Pinpoint the cell where the given text exists, returning its (x, y) midpoint coordinate. 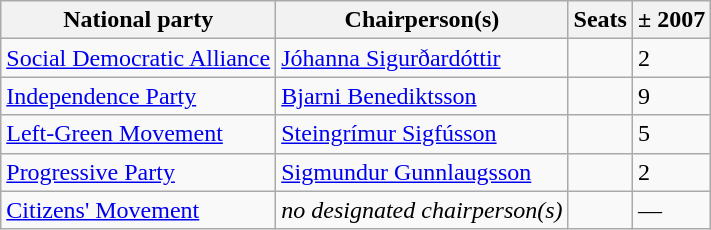
± 2007 (671, 20)
Citizens' Movement (138, 210)
Independence Party (138, 96)
National party (138, 20)
Sigmundur Gunnlaugsson (422, 172)
— (671, 210)
Chairperson(s) (422, 20)
9 (671, 96)
Seats (600, 20)
Steingrímur Sigfússon (422, 134)
Bjarni Benediktsson (422, 96)
Jóhanna Sigurðardóttir (422, 58)
Social Democratic Alliance (138, 58)
Progressive Party (138, 172)
Left-Green Movement (138, 134)
no designated chairperson(s) (422, 210)
5 (671, 134)
